Search for the cell housing the specified text and yield its [X, Y] center coordinate. 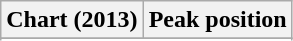
Peak position [218, 20]
Chart (2013) [72, 20]
